Search for the cell housing the specified text and yield its (x, y) center coordinate. 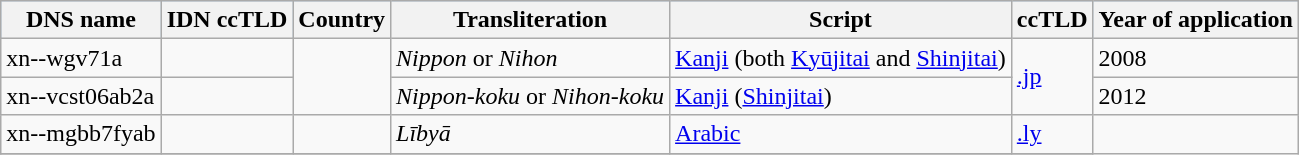
Script (841, 20)
Transliteration (530, 20)
xn--wgv71a (81, 58)
.jp (1052, 77)
ccTLD (1052, 20)
Lībyā (530, 134)
Kanji (Shinjitai) (841, 96)
xn--vcst06ab2a (81, 96)
Country (342, 20)
xn--mgbb7fyab (81, 134)
2012 (1196, 96)
Arabic (841, 134)
Nippon-koku or Nihon-koku (530, 96)
Kanji (both Kyūjitai and Shinjitai) (841, 58)
IDN ccTLD (227, 20)
DNS name (81, 20)
Nippon or Nihon (530, 58)
2008 (1196, 58)
Year of application (1196, 20)
.ly (1052, 134)
